Determine the [x, y] coordinate at the center of the cell enclosing the given text.  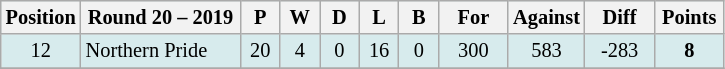
8 [689, 51]
Points [689, 17]
W [300, 17]
For [474, 17]
P [260, 17]
583 [546, 51]
L [379, 17]
D [340, 17]
Against [546, 17]
Position [41, 17]
20 [260, 51]
Round 20 – 2019 [161, 17]
-283 [620, 51]
16 [379, 51]
Diff [620, 17]
B [419, 17]
300 [474, 51]
4 [300, 51]
Northern Pride [161, 51]
12 [41, 51]
